Return the (x, y) coordinate for the center point of the cell that contains the specified text.  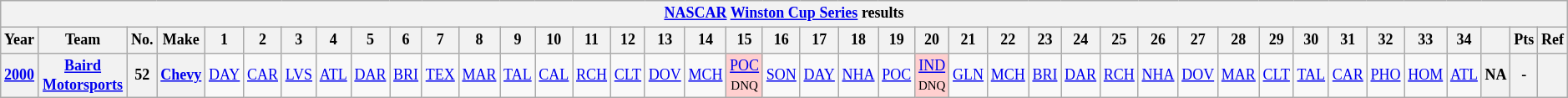
16 (781, 40)
IND DNQ (932, 75)
10 (554, 40)
18 (858, 40)
TEX (440, 75)
1 (225, 40)
28 (1239, 40)
27 (1198, 40)
22 (1008, 40)
14 (706, 40)
2000 (20, 75)
SON (781, 75)
Chevy (181, 75)
POC (897, 75)
3 (299, 40)
32 (1386, 40)
25 (1119, 40)
CAL (554, 75)
26 (1158, 40)
11 (592, 40)
24 (1080, 40)
30 (1311, 40)
LVS (299, 75)
PHO (1386, 75)
GLN (969, 75)
12 (628, 40)
29 (1276, 40)
Pts (1525, 40)
5 (371, 40)
- (1525, 75)
34 (1464, 40)
NASCAR Winston Cup Series results (784, 13)
Baird Motorsports (82, 75)
23 (1045, 40)
POC DNQ (745, 75)
31 (1348, 40)
19 (897, 40)
21 (969, 40)
NA (1496, 75)
Year (20, 40)
15 (745, 40)
33 (1426, 40)
6 (406, 40)
HOM (1426, 75)
8 (479, 40)
17 (819, 40)
No. (142, 40)
20 (932, 40)
4 (333, 40)
Team (82, 40)
2 (263, 40)
9 (518, 40)
7 (440, 40)
13 (665, 40)
Make (181, 40)
52 (142, 75)
Ref (1553, 40)
